Scan for the cell matching the given text and deliver its (x, y) coordinate at center. 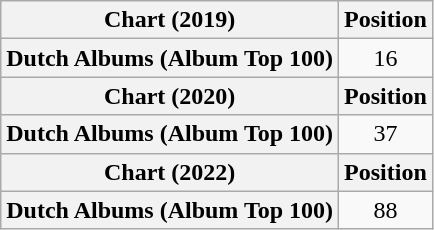
Chart (2019) (170, 20)
16 (386, 58)
Chart (2022) (170, 172)
88 (386, 210)
37 (386, 134)
Chart (2020) (170, 96)
